Find where the given text appears and provide that cell's center as (X, Y) coordinate. 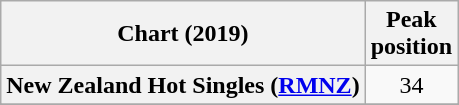
34 (411, 85)
New Zealand Hot Singles (RMNZ) (183, 85)
Chart (2019) (183, 34)
Peakposition (411, 34)
